Find where the given text appears and provide that cell's center as (x, y) coordinate. 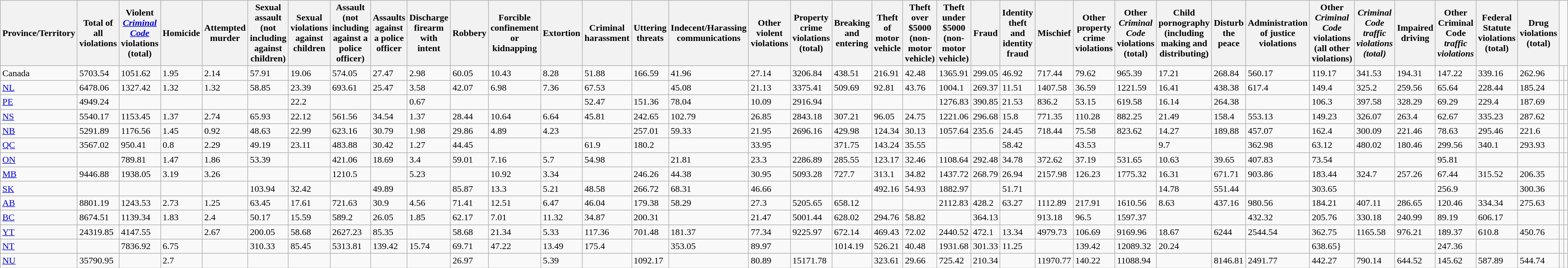
1165.58 (1375, 232)
8674.51 (98, 217)
8.63 (1184, 203)
189.37 (1456, 232)
2843.18 (811, 116)
65.93 (268, 116)
658.12 (852, 203)
2.98 (429, 73)
4.89 (515, 131)
166.59 (650, 73)
372.62 (1054, 160)
256.9 (1456, 188)
10.09 (770, 102)
Homicide (181, 33)
96.5 (1094, 217)
1.98 (429, 131)
Administration of justice violations (1277, 33)
2.29 (225, 145)
11.51 (1018, 88)
17.61 (309, 203)
29.66 (920, 261)
1112.89 (1054, 203)
59.01 (469, 160)
450.76 (1538, 232)
469.43 (888, 232)
0.92 (225, 131)
1.25 (225, 203)
Impaired driving (1416, 33)
287.62 (1538, 116)
5093.28 (811, 174)
638.65} (1332, 246)
6.98 (515, 88)
437.16 (1229, 203)
217.91 (1094, 203)
1882.97 (954, 188)
4.56 (429, 203)
34.87 (607, 217)
67.44 (1456, 174)
Breaking and entering (852, 33)
574.05 (350, 73)
8146.81 (1229, 261)
32.42 (309, 188)
18.67 (1184, 232)
102.79 (709, 116)
721.63 (350, 203)
187.69 (1538, 102)
294.76 (888, 217)
120.46 (1456, 203)
15.59 (309, 217)
42.48 (920, 73)
44.38 (709, 174)
5.21 (562, 188)
9169.96 (1136, 232)
407.83 (1277, 160)
483.88 (350, 145)
16.41 (1184, 88)
296.68 (985, 116)
0.67 (429, 102)
619.58 (1136, 102)
34.82 (920, 174)
Drug violations (total) (1538, 33)
32.46 (920, 160)
242.65 (650, 116)
1.86 (225, 160)
110.28 (1094, 116)
6478.06 (98, 88)
72.02 (920, 232)
Sexual assault (not including against children) (268, 33)
AB (39, 203)
34.78 (1018, 160)
10.64 (515, 116)
1.85 (429, 217)
85.45 (309, 246)
Child pornography (including making and distributing) (1184, 33)
200.05 (268, 232)
285.55 (852, 160)
672.14 (852, 232)
1327.42 (140, 88)
295.46 (1497, 131)
293.93 (1538, 145)
610.8 (1497, 232)
3.4 (429, 160)
10.92 (515, 174)
11.25 (1018, 246)
1.27 (429, 145)
89.19 (1456, 217)
106.69 (1094, 232)
79.62 (1094, 73)
882.25 (1136, 116)
200.31 (650, 217)
6.64 (562, 116)
903.86 (1277, 174)
158.4 (1229, 116)
1221.59 (1136, 88)
589.2 (350, 217)
117.36 (607, 232)
6244 (1229, 232)
14.27 (1184, 131)
126.23 (1094, 174)
54.98 (607, 160)
26.94 (1018, 174)
68.31 (709, 188)
1.45 (181, 131)
95.81 (1456, 160)
96.05 (888, 116)
49.19 (268, 145)
480.02 (1375, 145)
PE (39, 102)
30.79 (389, 131)
30.42 (389, 145)
45.81 (607, 116)
301.33 (985, 246)
5205.65 (811, 203)
5291.89 (98, 131)
1.83 (181, 217)
78.04 (709, 102)
3.34 (562, 174)
184.21 (1332, 203)
62.67 (1456, 116)
789.81 (140, 160)
2544.54 (1277, 232)
Theft over $5000 (non-motor vehicle) (920, 33)
63.12 (1332, 145)
310.33 (268, 246)
Violent Criminal Code violations (total) (140, 33)
299.56 (1456, 145)
22.2 (309, 102)
20.24 (1184, 246)
1775.32 (1136, 174)
Other property crime violations (1094, 33)
2157.98 (1054, 174)
48.58 (607, 188)
181.37 (709, 232)
3206.84 (811, 73)
16.14 (1184, 102)
292.48 (985, 160)
92.81 (888, 88)
Sexual violations against children (309, 33)
21.34 (515, 232)
1597.37 (1136, 217)
Province/Territory (39, 33)
268.79 (985, 174)
269.37 (985, 88)
71.41 (469, 203)
325.2 (1375, 88)
8.28 (562, 73)
175.4 (607, 246)
965.39 (1136, 73)
124.34 (888, 131)
15171.78 (811, 261)
9.7 (1184, 145)
11.32 (562, 217)
340.1 (1497, 145)
ON (39, 160)
52.47 (607, 102)
303.65 (1332, 188)
913.18 (1054, 217)
438.38 (1229, 88)
3375.41 (811, 88)
771.35 (1054, 116)
21.13 (770, 88)
57.91 (268, 73)
299.05 (985, 73)
2.73 (181, 203)
NB (39, 131)
Fraud (985, 33)
472.1 (985, 232)
371.75 (852, 145)
1176.56 (140, 131)
59.33 (709, 131)
257.01 (650, 131)
54.93 (920, 188)
50.17 (268, 217)
8801.19 (98, 203)
Indecent/Harassing communications (709, 33)
21.81 (709, 160)
606.17 (1497, 217)
457.07 (1277, 131)
40.48 (920, 246)
106.3 (1332, 102)
229.4 (1497, 102)
180.2 (650, 145)
2440.52 (954, 232)
353.05 (709, 246)
Uttering threats (650, 33)
53.15 (1094, 102)
MB (39, 174)
693.61 (350, 88)
Mischief (1054, 33)
123.17 (888, 160)
Forcible confinement or kidnapping (515, 33)
553.13 (1277, 116)
80.89 (770, 261)
216.91 (888, 73)
1.95 (181, 73)
240.99 (1416, 217)
1139.34 (140, 217)
492.16 (888, 188)
140.22 (1094, 261)
526.21 (888, 246)
67.53 (607, 88)
51.88 (607, 73)
63.45 (268, 203)
335.23 (1497, 116)
Criminal harassment (607, 33)
89.97 (770, 246)
4.23 (562, 131)
790.14 (1375, 261)
266.72 (650, 188)
Disturb the peace (1229, 33)
262.96 (1538, 73)
85.35 (389, 232)
717.44 (1054, 73)
671.71 (1229, 174)
836.2 (1054, 102)
Other Criminal Code violations (all other violations) (1332, 33)
14.78 (1184, 188)
362.98 (1277, 145)
6.75 (181, 246)
65.64 (1456, 88)
21.47 (770, 217)
Property crime violations (total) (811, 33)
438.51 (852, 73)
950.41 (140, 145)
428.2 (985, 203)
544.74 (1538, 261)
339.16 (1497, 73)
2.7 (181, 261)
3.19 (181, 174)
1.47 (181, 160)
77.34 (770, 232)
30.13 (920, 131)
13.49 (562, 246)
341.53 (1375, 73)
1437.72 (954, 174)
5.33 (562, 232)
Criminal Code traffic violations (total) (1375, 33)
5.7 (562, 160)
390.85 (985, 102)
143.24 (888, 145)
Theft of motor vehicle (888, 33)
119.17 (1332, 73)
2.67 (225, 232)
315.52 (1497, 174)
48.63 (268, 131)
162.4 (1332, 131)
69.29 (1456, 102)
1407.58 (1054, 88)
28.44 (469, 116)
75.58 (1094, 131)
30.95 (770, 174)
185.24 (1538, 88)
45.08 (709, 88)
323.61 (888, 261)
725.42 (954, 261)
12.51 (515, 203)
23.39 (309, 88)
263.4 (1416, 116)
257.26 (1416, 174)
560.17 (1277, 73)
206.35 (1538, 174)
9225.97 (811, 232)
24319.85 (98, 232)
2696.16 (811, 131)
362.75 (1332, 232)
69.71 (469, 246)
1014.19 (852, 246)
27.3 (770, 203)
19.06 (309, 73)
617.4 (1277, 88)
1092.17 (650, 261)
46.92 (1018, 73)
1243.53 (140, 203)
21.53 (1018, 102)
BC (39, 217)
2.74 (225, 116)
268.84 (1229, 73)
2627.23 (350, 232)
5540.17 (98, 116)
364.13 (985, 217)
26.85 (770, 116)
35.55 (920, 145)
701.48 (650, 232)
5313.81 (350, 246)
264.38 (1229, 102)
2.14 (225, 73)
16.31 (1184, 174)
3.26 (225, 174)
442.27 (1332, 261)
78.63 (1456, 131)
147.22 (1456, 73)
YT (39, 232)
727.7 (852, 174)
Canada (39, 73)
1004.1 (954, 88)
Total of all violations (98, 33)
149.4 (1332, 88)
13.3 (515, 188)
36.59 (1094, 88)
4979.73 (1054, 232)
18.69 (389, 160)
145.62 (1456, 261)
1210.5 (350, 174)
300.09 (1375, 131)
718.44 (1054, 131)
189.88 (1229, 131)
0.8 (181, 145)
26.05 (389, 217)
60.05 (469, 73)
24.45 (1018, 131)
180.46 (1416, 145)
429.98 (852, 131)
11970.77 (1054, 261)
24.75 (920, 116)
823.62 (1136, 131)
194.31 (1416, 73)
561.56 (350, 116)
221.6 (1538, 131)
2112.83 (954, 203)
NT (39, 246)
5001.44 (811, 217)
41.96 (709, 73)
397.58 (1375, 102)
7836.92 (140, 246)
22.12 (309, 116)
235.6 (985, 131)
37.19 (1094, 160)
43.53 (1094, 145)
53.39 (268, 160)
551.44 (1229, 188)
421.06 (350, 160)
324.7 (1375, 174)
11088.94 (1136, 261)
9446.88 (98, 174)
17.21 (1184, 73)
58.85 (268, 88)
15.8 (1018, 116)
21.95 (770, 131)
623.16 (350, 131)
10.43 (515, 73)
Extortion (562, 33)
228.44 (1497, 88)
286.65 (1416, 203)
531.65 (1136, 160)
326.07 (1375, 116)
6.47 (562, 203)
313.1 (888, 174)
Federal Statute violations (total) (1497, 33)
328.29 (1416, 102)
5703.54 (98, 73)
Other Criminal Code traffic violations (1456, 33)
NL (39, 88)
330.18 (1375, 217)
183.44 (1332, 174)
Discharge firearm with intent (429, 33)
1276.83 (954, 102)
4147.55 (140, 232)
Assault (not including against a police officer) (350, 33)
103.94 (268, 188)
5.39 (562, 261)
1938.05 (140, 174)
Theft under $5000 (non-motor vehicle) (954, 33)
10.63 (1184, 160)
3.58 (429, 88)
49.89 (389, 188)
51.71 (1018, 188)
210.34 (985, 261)
58.29 (709, 203)
7.36 (562, 88)
2491.77 (1277, 261)
300.36 (1538, 188)
1365.91 (954, 73)
307.21 (852, 116)
628.02 (852, 217)
QC (39, 145)
27.47 (389, 73)
221.46 (1416, 131)
509.69 (852, 88)
2916.94 (811, 102)
1051.62 (140, 73)
Other violent violations (770, 33)
1931.68 (954, 246)
149.23 (1332, 116)
85.87 (469, 188)
SK (39, 188)
34.54 (389, 116)
21.49 (1184, 116)
42.07 (469, 88)
58.42 (1018, 145)
27.14 (770, 73)
58.82 (920, 217)
1221.06 (954, 116)
179.38 (650, 203)
976.21 (1416, 232)
4949.24 (98, 102)
73.54 (1332, 160)
1153.45 (140, 116)
35790.95 (98, 261)
30.9 (389, 203)
1610.56 (1136, 203)
334.34 (1497, 203)
13.34 (1018, 232)
29.86 (469, 131)
1108.64 (954, 160)
3567.02 (98, 145)
23.3 (770, 160)
7.01 (515, 217)
44.45 (469, 145)
61.9 (607, 145)
Assaults against a police officer (389, 33)
432.32 (1277, 217)
23.11 (309, 145)
39.65 (1229, 160)
46.04 (607, 203)
26.97 (469, 261)
2.4 (225, 217)
1057.64 (954, 131)
Attempted murder (225, 33)
NS (39, 116)
980.56 (1277, 203)
22.99 (309, 131)
63.27 (1018, 203)
407.11 (1375, 203)
7.16 (515, 160)
247.36 (1456, 246)
2286.89 (811, 160)
62.17 (469, 217)
12089.32 (1136, 246)
587.89 (1497, 261)
NU (39, 261)
33.95 (770, 145)
46.66 (770, 188)
259.56 (1416, 88)
Other Criminal Code violations (total) (1136, 33)
43.76 (920, 88)
15.74 (429, 246)
246.26 (650, 174)
47.22 (515, 246)
Robbery (469, 33)
Identity theft and identity fraud (1018, 33)
5.23 (429, 174)
275.63 (1538, 203)
205.76 (1332, 217)
151.36 (650, 102)
644.52 (1416, 261)
25.47 (389, 88)
